Extract the (x, y) coordinate from the center of the cell holding the provided text.  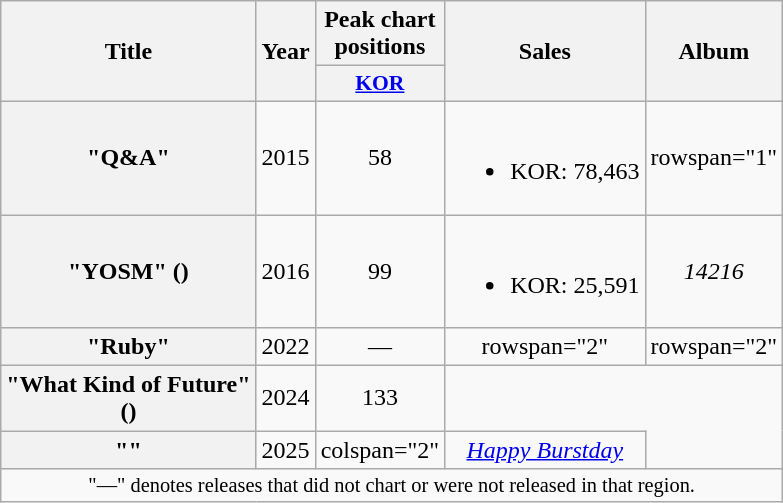
99 (380, 270)
2015 (286, 158)
"Ruby" (128, 347)
2025 (286, 450)
Year (286, 52)
colspan="2" (380, 450)
"What Kind of Future"() (128, 398)
KOR (380, 84)
Happy Burstday (545, 450)
"YOSM" () (128, 270)
2024 (286, 398)
Sales (545, 52)
2022 (286, 347)
KOR: 25,591 (545, 270)
"—" denotes releases that did not chart or were not released in that region. (392, 486)
"" (128, 450)
133 (380, 398)
58 (380, 158)
rowspan="1" (714, 158)
Peak chartpositions (380, 34)
"Q&A" (128, 158)
— (380, 347)
14216 (714, 270)
Title (128, 52)
Album (714, 52)
2016 (286, 270)
KOR: 78,463 (545, 158)
